Identify which cell holds the provided text, then report its [X, Y] central coordinate. 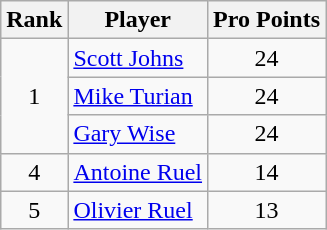
Rank [34, 20]
Player [138, 20]
Mike Turian [138, 96]
14 [267, 172]
Gary Wise [138, 134]
5 [34, 210]
Pro Points [267, 20]
1 [34, 96]
4 [34, 172]
13 [267, 210]
Scott Johns [138, 58]
Olivier Ruel [138, 210]
Antoine Ruel [138, 172]
